Provide the (X, Y) coordinate of the cell's center where the given text is located.  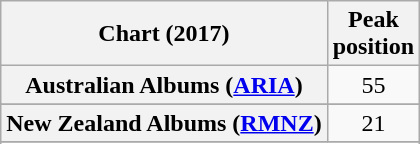
Australian Albums (ARIA) (164, 85)
Peakposition (373, 34)
55 (373, 85)
21 (373, 123)
New Zealand Albums (RMNZ) (164, 123)
Chart (2017) (164, 34)
